Detect which cell encompasses the target text, then output its (X, Y) center coordinate. 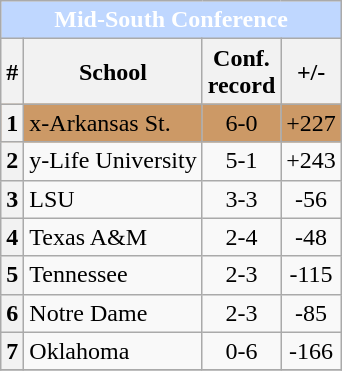
1 (12, 123)
3-3 (242, 199)
+227 (312, 123)
2-4 (242, 237)
3 (12, 199)
Notre Dame (113, 313)
6 (12, 313)
2 (12, 161)
-115 (312, 275)
# (12, 72)
x-Arkansas St. (113, 123)
5-1 (242, 161)
7 (12, 351)
School (113, 72)
-166 (312, 351)
Conf. record (242, 72)
-56 (312, 199)
5 (12, 275)
0-6 (242, 351)
Mid-South Conference (172, 20)
Texas A&M (113, 237)
4 (12, 237)
6-0 (242, 123)
LSU (113, 199)
y-Life University (113, 161)
Oklahoma (113, 351)
+/- (312, 72)
+243 (312, 161)
-48 (312, 237)
-85 (312, 313)
Tennessee (113, 275)
